Search for the cell housing the specified text and yield its [x, y] center coordinate. 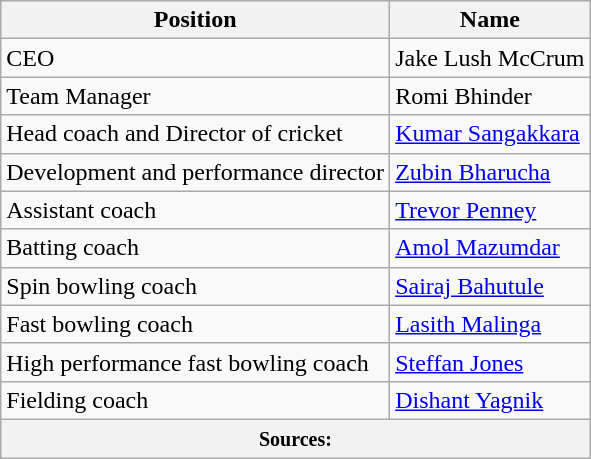
Sources: [296, 438]
Dishant Yagnik [490, 400]
Position [196, 20]
CEO [196, 58]
Fielding coach [196, 400]
Kumar Sangakkara [490, 134]
High performance fast bowling coach [196, 362]
Zubin Bharucha [490, 172]
Batting coach [196, 248]
Amol Mazumdar [490, 248]
Assistant coach [196, 210]
Sairaj Bahutule [490, 286]
Fast bowling coach [196, 324]
Romi Bhinder [490, 96]
Name [490, 20]
Team Manager [196, 96]
Lasith Malinga [490, 324]
Spin bowling coach [196, 286]
Head coach and Director of cricket [196, 134]
Development and performance director [196, 172]
Trevor Penney [490, 210]
Steffan Jones [490, 362]
Jake Lush McCrum [490, 58]
